From the cell containing the given text, extract its center point as [x, y] coordinate. 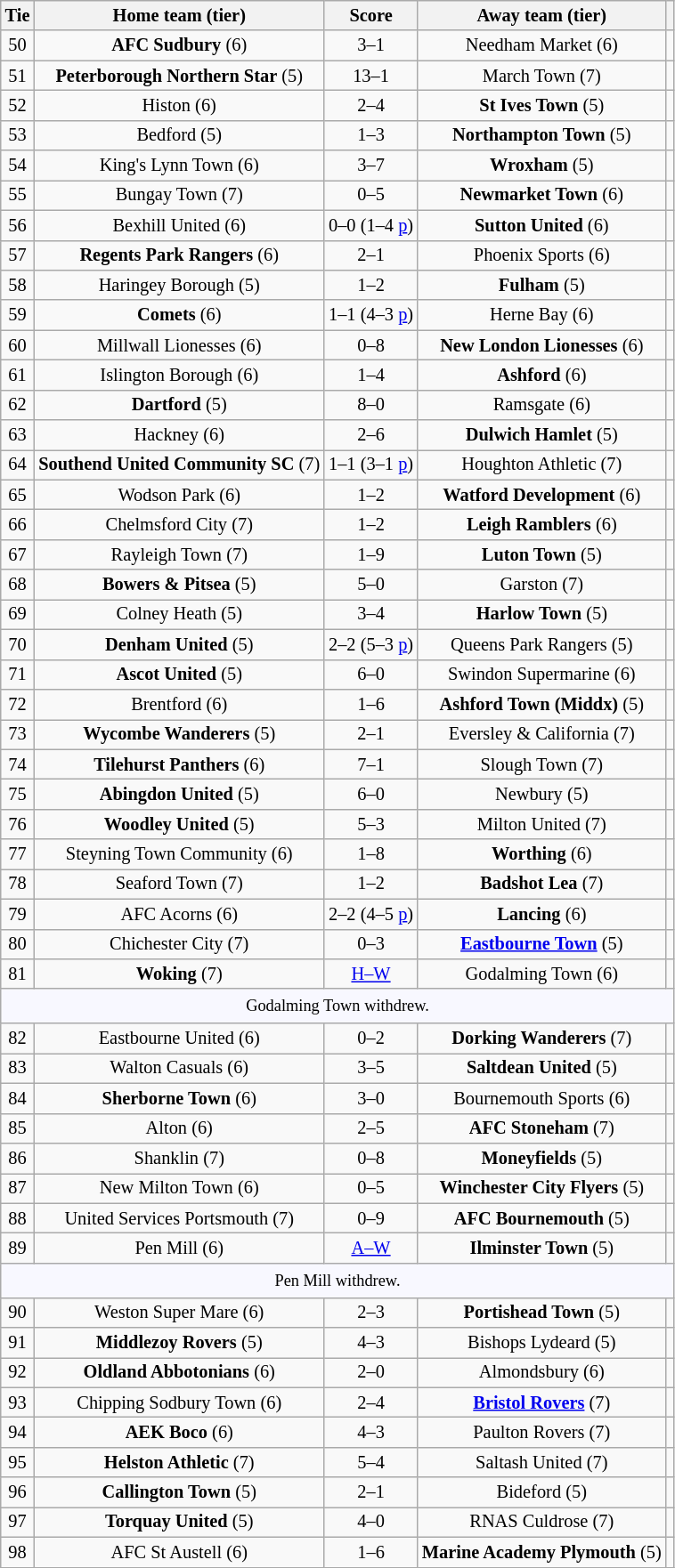
Milton United (7) [541, 824]
80 [18, 944]
Fulham (5) [541, 285]
Away team (tier) [541, 15]
Callington Town (5) [179, 1492]
Southend United Community SC (7) [179, 465]
63 [18, 435]
96 [18, 1492]
Winchester City Flyers (5) [541, 1188]
77 [18, 854]
2–6 [370, 435]
3–5 [370, 1068]
51 [18, 76]
2–0 [370, 1372]
Bideford (5) [541, 1492]
Bristol Rovers (7) [541, 1402]
Abingdon United (5) [179, 794]
Newbury (5) [541, 794]
AEK Boco (6) [179, 1432]
Saltash United (7) [541, 1462]
Dulwich Hamlet (5) [541, 435]
0–0 (1–4 p) [370, 225]
3–1 [370, 45]
Ramsgate (6) [541, 405]
Seaford Town (7) [179, 884]
Needham Market (6) [541, 45]
Score [370, 15]
Worthing (6) [541, 854]
55 [18, 195]
Swindon Supermarine (6) [541, 675]
Badshot Lea (7) [541, 884]
AFC Stoneham (7) [541, 1128]
85 [18, 1128]
Garston (7) [541, 585]
2–2 (5–3 p) [370, 644]
Rayleigh Town (7) [179, 554]
Ashford Town (Middx) (5) [541, 704]
Home team (tier) [179, 15]
61 [18, 375]
1–1 (4–3 p) [370, 315]
Islington Borough (6) [179, 375]
64 [18, 465]
Ascot United (5) [179, 675]
5–0 [370, 585]
Pen Mill (6) [179, 1248]
H–W [370, 974]
7–1 [370, 764]
King's Lynn Town (6) [179, 166]
Sutton United (6) [541, 225]
United Services Portsmouth (7) [179, 1218]
82 [18, 1039]
Leigh Ramblers (6) [541, 524]
1–8 [370, 854]
78 [18, 884]
Luton Town (5) [541, 554]
Moneyfields (5) [541, 1158]
Helston Athletic (7) [179, 1462]
Torquay United (5) [179, 1522]
Haringey Borough (5) [179, 285]
AFC St Austell (6) [179, 1552]
1–3 [370, 135]
Wycombe Wanderers (5) [179, 734]
52 [18, 105]
86 [18, 1158]
St Ives Town (5) [541, 105]
60 [18, 345]
62 [18, 405]
0–3 [370, 944]
Weston Super Mare (6) [179, 1313]
13–1 [370, 76]
50 [18, 45]
1–9 [370, 554]
66 [18, 524]
Alton (6) [179, 1128]
59 [18, 315]
AFC Sudbury (6) [179, 45]
Comets (6) [179, 315]
1–4 [370, 375]
1–1 (3–1 p) [370, 465]
Saltdean United (5) [541, 1068]
94 [18, 1432]
Godalming Town (6) [541, 974]
Godalming Town withdrew. [338, 1006]
3–0 [370, 1098]
Eastbourne United (6) [179, 1039]
90 [18, 1313]
56 [18, 225]
Eastbourne Town (5) [541, 944]
Dorking Wanderers (7) [541, 1039]
Northampton Town (5) [541, 135]
March Town (7) [541, 76]
4–0 [370, 1522]
0–2 [370, 1039]
Tilehurst Panthers (6) [179, 764]
76 [18, 824]
Hackney (6) [179, 435]
Regents Park Rangers (6) [179, 255]
73 [18, 734]
Harlow Town (5) [541, 614]
Denham United (5) [179, 644]
Brentford (6) [179, 704]
Colney Heath (5) [179, 614]
Queens Park Rangers (5) [541, 644]
Paulton Rovers (7) [541, 1432]
Walton Casuals (6) [179, 1068]
57 [18, 255]
Sherborne Town (6) [179, 1098]
Shanklin (7) [179, 1158]
71 [18, 675]
69 [18, 614]
89 [18, 1248]
Phoenix Sports (6) [541, 255]
A–W [370, 1248]
79 [18, 914]
Peterborough Northern Star (5) [179, 76]
5–3 [370, 824]
87 [18, 1188]
8–0 [370, 405]
RNAS Culdrose (7) [541, 1522]
Eversley & California (7) [541, 734]
81 [18, 974]
97 [18, 1522]
3–7 [370, 166]
Pen Mill withdrew. [338, 1280]
Bournemouth Sports (6) [541, 1098]
95 [18, 1462]
58 [18, 285]
2–2 (4–5 p) [370, 914]
Herne Bay (6) [541, 315]
Tie [18, 15]
3–4 [370, 614]
53 [18, 135]
Bowers & Pitsea (5) [179, 585]
75 [18, 794]
AFC Acorns (6) [179, 914]
Almondsbury (6) [541, 1372]
Middlezoy Rovers (5) [179, 1343]
88 [18, 1218]
Wroxham (5) [541, 166]
Oldland Abbotonians (6) [179, 1372]
Bedford (5) [179, 135]
84 [18, 1098]
Steyning Town Community (6) [179, 854]
Watford Development (6) [541, 495]
Ashford (6) [541, 375]
65 [18, 495]
Slough Town (7) [541, 764]
New London Lionesses (6) [541, 345]
5–4 [370, 1462]
72 [18, 704]
93 [18, 1402]
Portishead Town (5) [541, 1313]
92 [18, 1372]
54 [18, 166]
Newmarket Town (6) [541, 195]
Woodley United (5) [179, 824]
2–3 [370, 1313]
Chichester City (7) [179, 944]
74 [18, 764]
Chipping Sodbury Town (6) [179, 1402]
Chelmsford City (7) [179, 524]
AFC Bournemouth (5) [541, 1218]
68 [18, 585]
Millwall Lionesses (6) [179, 345]
67 [18, 554]
Ilminster Town (5) [541, 1248]
Houghton Athletic (7) [541, 465]
Marine Academy Plymouth (5) [541, 1552]
0–9 [370, 1218]
Lancing (6) [541, 914]
Bexhill United (6) [179, 225]
Bishops Lydeard (5) [541, 1343]
83 [18, 1068]
2–5 [370, 1128]
Dartford (5) [179, 405]
70 [18, 644]
Histon (6) [179, 105]
98 [18, 1552]
Bungay Town (7) [179, 195]
Woking (7) [179, 974]
91 [18, 1343]
New Milton Town (6) [179, 1188]
Wodson Park (6) [179, 495]
